From the cell containing the given text, extract its center point as (X, Y) coordinate. 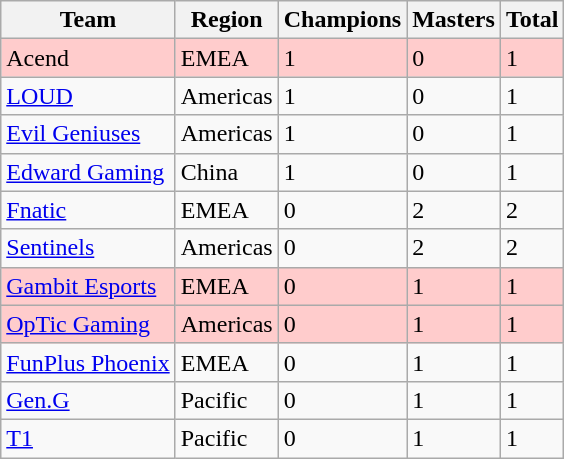
Gambit Esports (88, 286)
Champions (342, 20)
Acend (88, 58)
China (226, 172)
Edward Gaming (88, 172)
Evil Geniuses (88, 134)
Region (226, 20)
Sentinels (88, 248)
Total (532, 20)
Gen.G (88, 400)
Team (88, 20)
T1 (88, 438)
OpTic Gaming (88, 324)
LOUD (88, 96)
Masters (454, 20)
FunPlus Phoenix (88, 362)
Fnatic (88, 210)
